Scan for the cell matching the given text and deliver its [X, Y] coordinate at center. 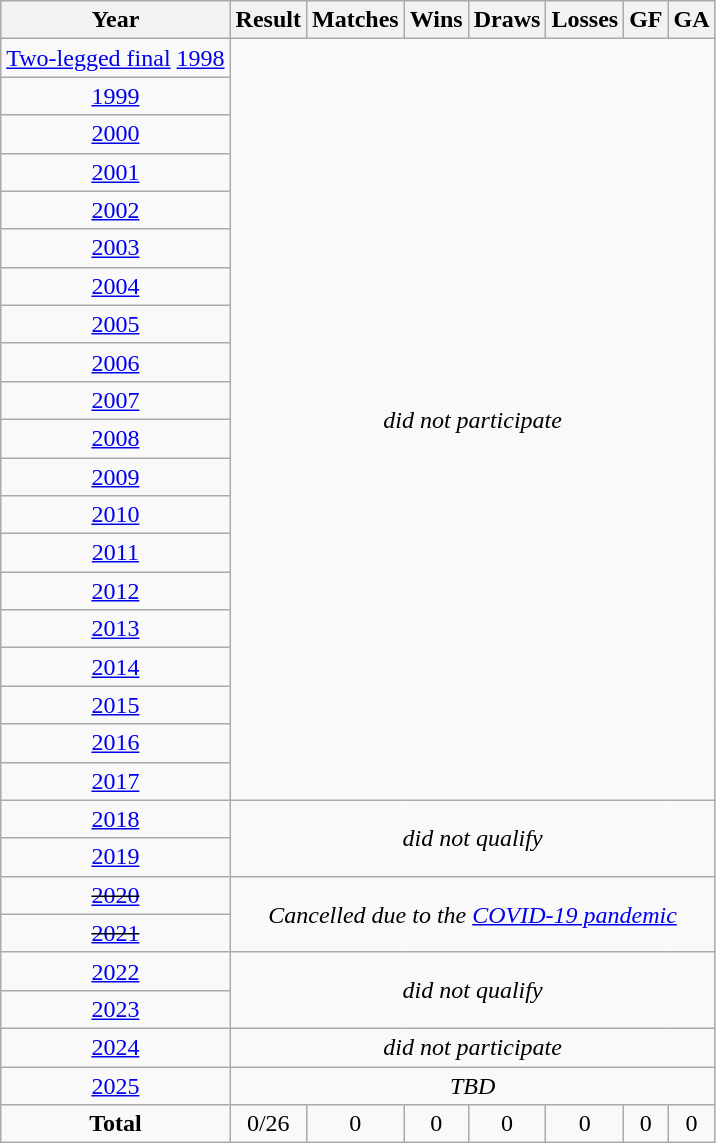
2009 [116, 477]
2024 [116, 1047]
2010 [116, 515]
2002 [116, 210]
Result [268, 20]
2022 [116, 971]
2025 [116, 1085]
2004 [116, 286]
2003 [116, 248]
2012 [116, 591]
2006 [116, 362]
Wins [436, 20]
2016 [116, 743]
2013 [116, 629]
2018 [116, 819]
Cancelled due to the COVID-19 pandemic [472, 914]
2001 [116, 172]
Total [116, 1124]
Losses [585, 20]
TBD [472, 1085]
0/26 [268, 1124]
2017 [116, 781]
2014 [116, 667]
GF [646, 20]
2011 [116, 553]
2005 [116, 324]
Matches [355, 20]
2020 [116, 895]
GA [692, 20]
1999 [116, 96]
2015 [116, 705]
2008 [116, 438]
2000 [116, 134]
2023 [116, 1009]
2007 [116, 400]
2021 [116, 933]
Two-legged final 1998 [116, 58]
Year [116, 20]
2019 [116, 857]
Draws [507, 20]
